Return [X, Y] of the center of cell containing provided text 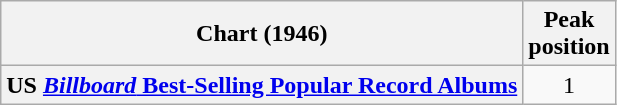
Peakposition [569, 34]
US Billboard Best-Selling Popular Record Albums [262, 85]
1 [569, 85]
Chart (1946) [262, 34]
